Locate the cell with the specified text and output its [x, y] center coordinate. 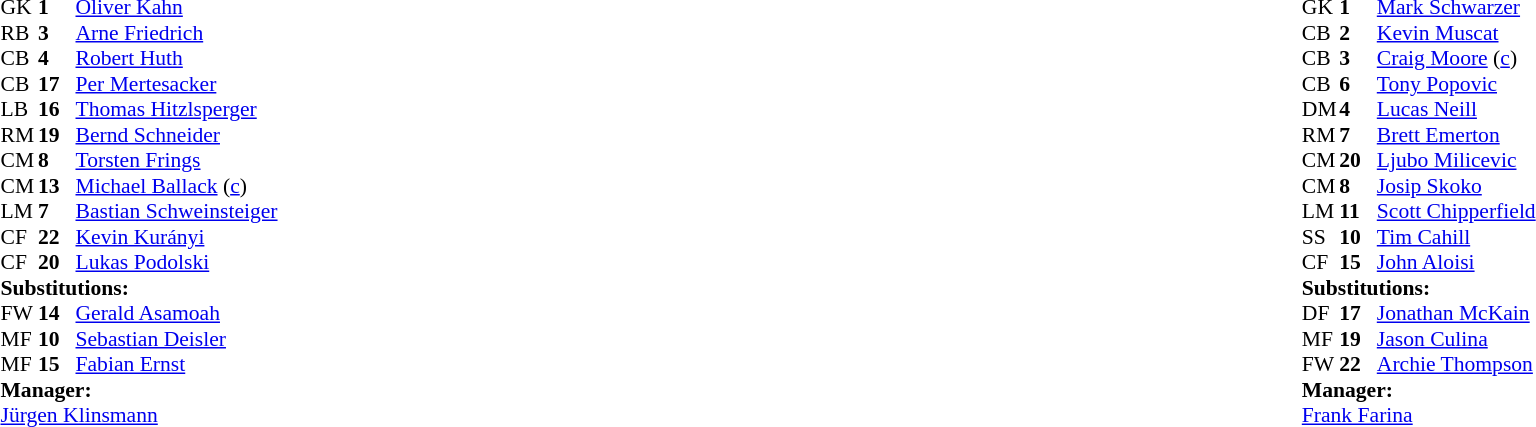
Brett Emerton [1456, 135]
2 [1358, 33]
DF [1321, 313]
16 [57, 109]
LB [19, 109]
Kevin Muscat [1456, 33]
Lukas Podolski [177, 263]
Michael Ballack (c) [177, 186]
Sebastian Deisler [177, 339]
Jason Culina [1456, 339]
Ljubo Milicevic [1456, 161]
11 [1358, 211]
6 [1358, 84]
Gerald Asamoah [177, 313]
Thomas Hitzlsperger [177, 109]
Tony Popovic [1456, 84]
Kevin Kurányi [177, 237]
Tim Cahill [1456, 237]
Per Mertesacker [177, 84]
Archie Thompson [1456, 365]
13 [57, 186]
Robert Huth [177, 59]
Torsten Frings [177, 161]
Scott Chipperfield [1456, 211]
14 [57, 313]
Arne Friedrich [177, 33]
RB [19, 33]
Craig Moore (c) [1456, 59]
Jonathan McKain [1456, 313]
Fabian Ernst [177, 365]
John Aloisi [1456, 263]
Bastian Schweinsteiger [177, 211]
SS [1321, 237]
Bernd Schneider [177, 135]
Lucas Neill [1456, 109]
DM [1321, 109]
Josip Skoko [1456, 186]
